Return the [X, Y] coordinate for the center point of the cell that contains the specified text.  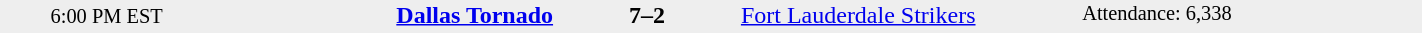
7–2 [648, 15]
Dallas Tornado [384, 15]
Attendance: 6,338 [1252, 16]
6:00 PM EST [106, 16]
Fort Lauderdale Strikers [910, 15]
